Pinpoint the cell where the given text exists, returning its (x, y) midpoint coordinate. 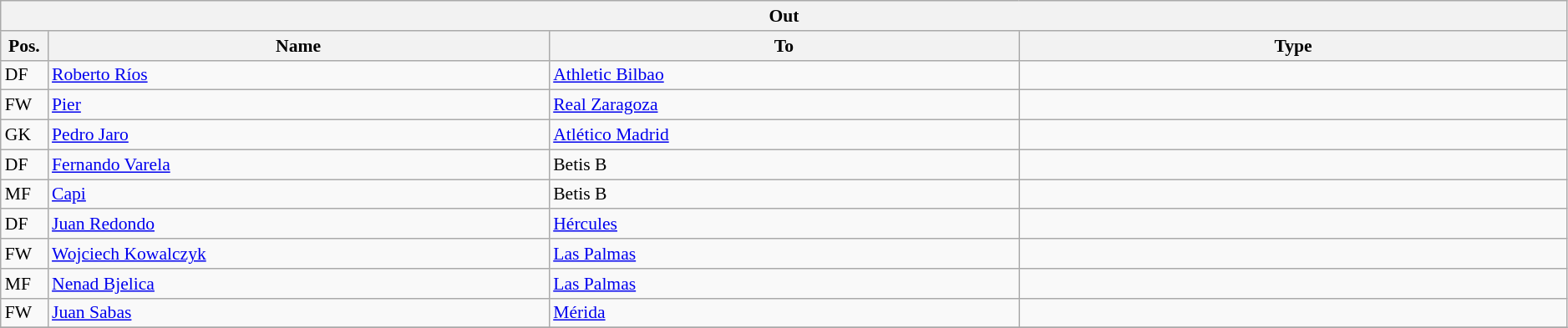
Hércules (784, 225)
Nenad Bjelica (298, 284)
Pier (298, 105)
Wojciech Kowalczyk (298, 254)
Athletic Bilbao (784, 75)
Out (784, 16)
To (784, 46)
Name (298, 46)
Juan Redondo (298, 225)
Atlético Madrid (784, 135)
Capi (298, 194)
Mérida (784, 313)
Pos. (24, 46)
Fernando Varela (298, 164)
Type (1293, 46)
Roberto Ríos (298, 75)
GK (24, 135)
Juan Sabas (298, 313)
Pedro Jaro (298, 135)
Real Zaragoza (784, 105)
